Capture the cell that displays the provided text and extract its [X, Y] central coordinate. 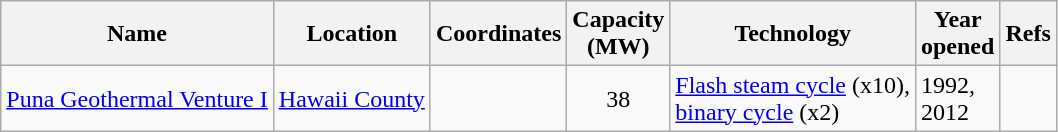
Hawaii County [352, 98]
Yearopened [957, 34]
Flash steam cycle (x10),binary cycle (x2) [793, 98]
Name [138, 34]
Capacity(MW) [618, 34]
Technology [793, 34]
Location [352, 34]
Puna Geothermal Venture I [138, 98]
Refs [1028, 34]
Coordinates [498, 34]
1992,2012 [957, 98]
38 [618, 98]
